Capture the cell that displays the provided text and extract its [X, Y] central coordinate. 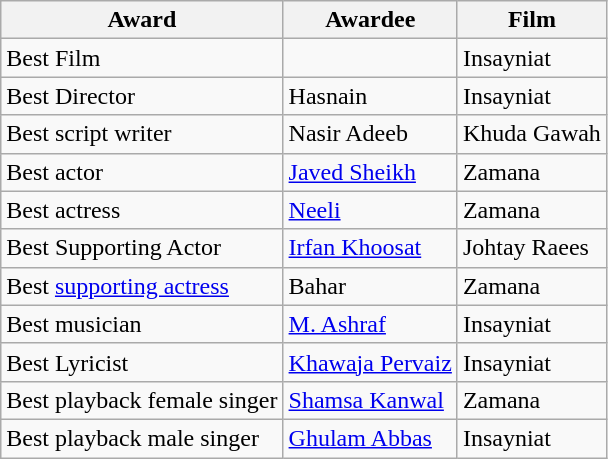
Nasir Adeeb [370, 134]
Khuda Gawah [532, 134]
M. Ashraf [370, 324]
Bahar [370, 286]
Johtay Raees [532, 248]
Best actor [142, 172]
Best script writer [142, 134]
Neeli [370, 210]
Film [532, 20]
Hasnain [370, 96]
Best Supporting Actor [142, 248]
Best musician [142, 324]
Best Lyricist [142, 362]
Best Film [142, 58]
Ghulam Abbas [370, 438]
Award [142, 20]
Awardee [370, 20]
Best playback male singer [142, 438]
Best actress [142, 210]
Best playback female singer [142, 400]
Best Director [142, 96]
Shamsa Kanwal [370, 400]
Khawaja Pervaiz [370, 362]
Javed Sheikh [370, 172]
Irfan Khoosat [370, 248]
Best supporting actress [142, 286]
